Scan for the cell matching the given text and deliver its (x, y) coordinate at center. 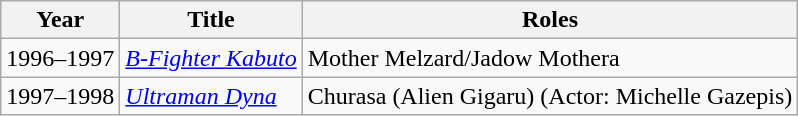
1997–1998 (60, 96)
Mother Melzard/Jadow Mothera (550, 58)
1996–1997 (60, 58)
Churasa (Alien Gigaru) (Actor: Michelle Gazepis) (550, 96)
Roles (550, 20)
B-Fighter Kabuto (211, 58)
Ultraman Dyna (211, 96)
Year (60, 20)
Title (211, 20)
